Locate the cell with the specified text and output its [X, Y] center coordinate. 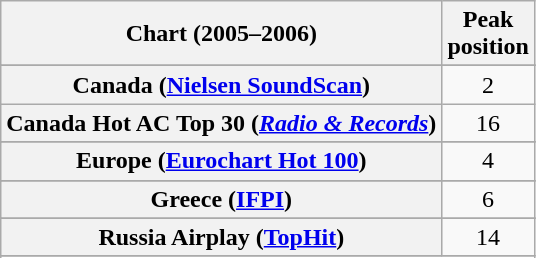
4 [488, 161]
Europe (Eurochart Hot 100) [222, 161]
Chart (2005–2006) [222, 34]
16 [488, 123]
Canada Hot AC Top 30 (Radio & Records) [222, 123]
Canada (Nielsen SoundScan) [222, 85]
2 [488, 85]
Peakposition [488, 34]
Greece (IFPI) [222, 199]
Russia Airplay (TopHit) [222, 237]
6 [488, 199]
14 [488, 237]
